Capture the cell that displays the provided text and extract its [x, y] central coordinate. 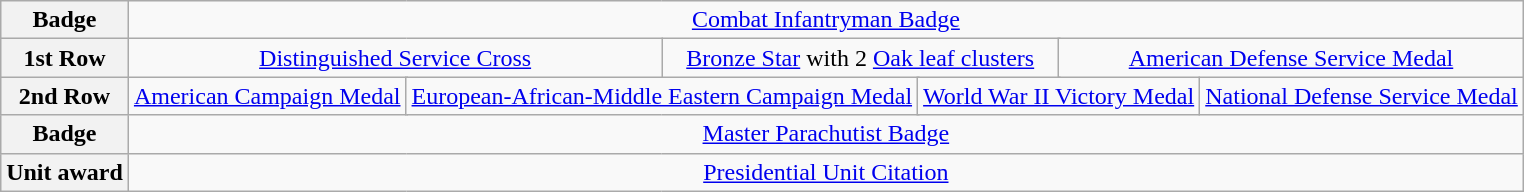
National Defense Service Medal [1362, 96]
Unit award [65, 172]
Combat Infantryman Badge [826, 20]
American Campaign Medal [267, 96]
Master Parachutist Badge [826, 134]
Bronze Star with 2 Oak leaf clusters [860, 58]
World War II Victory Medal [1059, 96]
Distinguished Service Cross [394, 58]
2nd Row [65, 96]
1st Row [65, 58]
American Defense Service Medal [1292, 58]
Presidential Unit Citation [826, 172]
European-African-Middle Eastern Campaign Medal [662, 96]
